Determine the (x, y) coordinate at the center of the cell enclosing the given text.  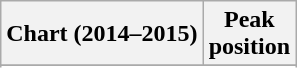
Peakposition (249, 34)
Chart (2014–2015) (102, 34)
